For the text-containing cell, return its midpoint in (x, y) coordinate format. 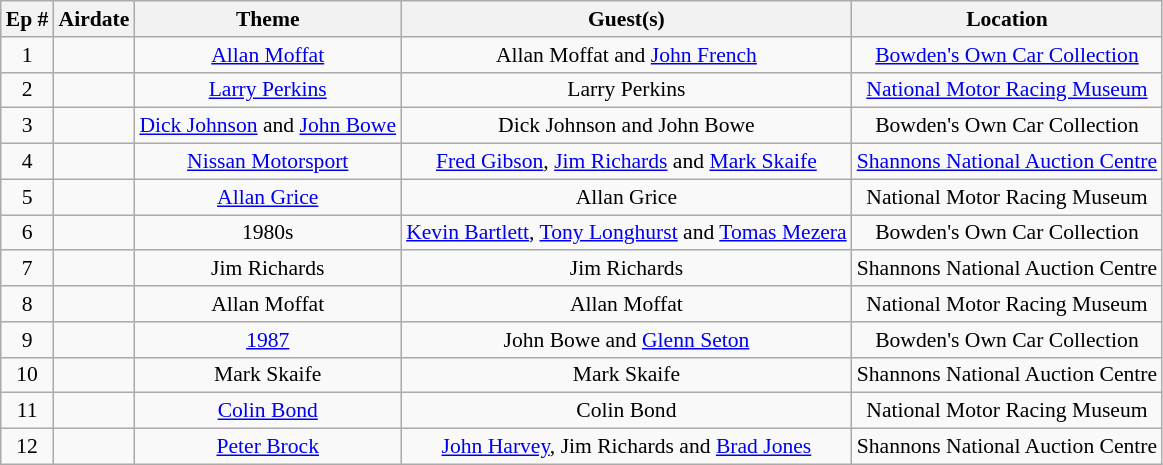
Airdate (94, 19)
Location (1007, 19)
Nissan Motorsport (268, 162)
11 (28, 411)
2 (28, 90)
1987 (268, 340)
12 (28, 447)
1980s (268, 233)
9 (28, 340)
Fred Gibson, Jim Richards and Mark Skaife (626, 162)
Theme (268, 19)
6 (28, 233)
4 (28, 162)
7 (28, 269)
Peter Brock (268, 447)
Kevin Bartlett, Tony Longhurst and Tomas Mezera (626, 233)
3 (28, 126)
John Bowe and Glenn Seton (626, 340)
10 (28, 375)
1 (28, 55)
John Harvey, Jim Richards and Brad Jones (626, 447)
8 (28, 304)
5 (28, 197)
Ep # (28, 19)
Allan Moffat and John French (626, 55)
Guest(s) (626, 19)
